Identify which cell holds the provided text, then report its [x, y] central coordinate. 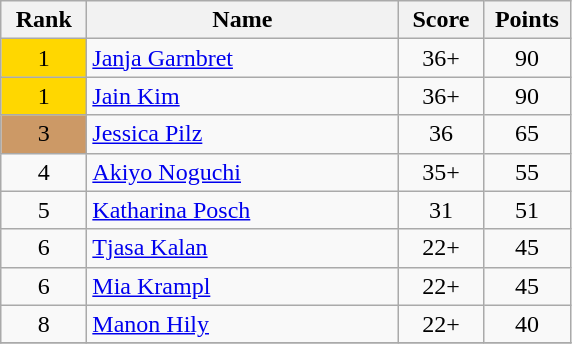
Jain Kim [242, 96]
Akiyo Noguchi [242, 172]
Tjasa Kalan [242, 248]
Name [242, 20]
5 [44, 210]
35+ [441, 172]
8 [44, 324]
Janja Garnbret [242, 58]
Mia Krampl [242, 286]
Score [441, 20]
Katharina Posch [242, 210]
Manon Hily [242, 324]
Points [527, 20]
40 [527, 324]
65 [527, 134]
Jessica Pilz [242, 134]
3 [44, 134]
55 [527, 172]
4 [44, 172]
36 [441, 134]
51 [527, 210]
31 [441, 210]
Rank [44, 20]
